Scan for the cell matching the given text and deliver its [x, y] coordinate at center. 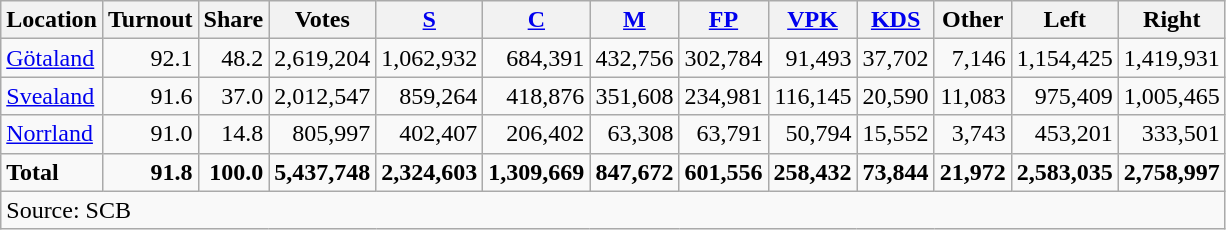
100.0 [234, 172]
2,619,204 [322, 58]
48.2 [234, 58]
302,784 [724, 58]
Votes [322, 20]
63,791 [724, 134]
91.0 [150, 134]
418,876 [536, 96]
432,756 [634, 58]
206,402 [536, 134]
37,702 [896, 58]
Right [1172, 20]
2,758,997 [1172, 172]
805,997 [322, 134]
3,743 [972, 134]
Total [52, 172]
2,324,603 [430, 172]
258,432 [812, 172]
1,419,931 [1172, 58]
63,308 [634, 134]
Left [1064, 20]
453,201 [1064, 134]
50,794 [812, 134]
VPK [812, 20]
333,501 [1172, 134]
1,062,932 [430, 58]
Svealand [52, 96]
73,844 [896, 172]
684,391 [536, 58]
37.0 [234, 96]
5,437,748 [322, 172]
92.1 [150, 58]
Norrland [52, 134]
116,145 [812, 96]
601,556 [724, 172]
2,012,547 [322, 96]
234,981 [724, 96]
KDS [896, 20]
351,608 [634, 96]
Götaland [52, 58]
14.8 [234, 134]
975,409 [1064, 96]
91,493 [812, 58]
FP [724, 20]
M [634, 20]
Source: SCB [614, 210]
Location [52, 20]
91.6 [150, 96]
1,005,465 [1172, 96]
S [430, 20]
1,309,669 [536, 172]
2,583,035 [1064, 172]
402,407 [430, 134]
15,552 [896, 134]
Turnout [150, 20]
20,590 [896, 96]
C [536, 20]
7,146 [972, 58]
1,154,425 [1064, 58]
21,972 [972, 172]
Other [972, 20]
859,264 [430, 96]
91.8 [150, 172]
11,083 [972, 96]
847,672 [634, 172]
Share [234, 20]
